Output the [X, Y] coordinate of the center of the cell containing the given text.  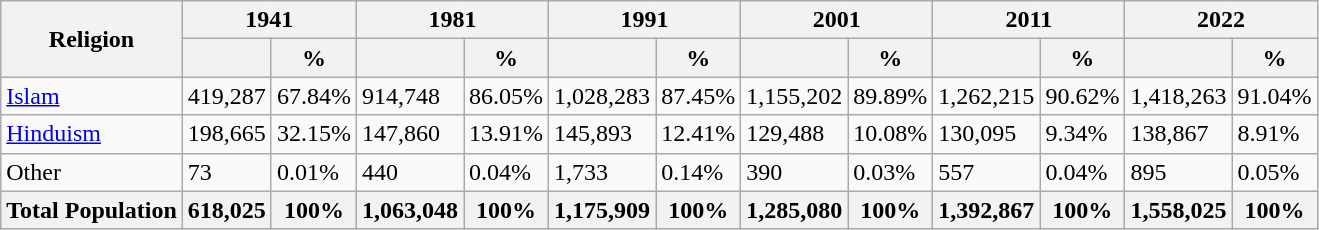
440 [410, 172]
1,558,025 [1178, 210]
147,860 [410, 134]
1,733 [602, 172]
Total Population [92, 210]
1941 [269, 20]
67.84% [314, 96]
1,262,215 [986, 96]
1,175,909 [602, 210]
87.45% [698, 96]
130,095 [986, 134]
91.04% [1274, 96]
390 [794, 172]
1991 [645, 20]
13.91% [506, 134]
Islam [92, 96]
1,063,048 [410, 210]
1,392,867 [986, 210]
0.03% [890, 172]
Hinduism [92, 134]
1981 [452, 20]
1,418,263 [1178, 96]
8.91% [1274, 134]
32.15% [314, 134]
129,488 [794, 134]
138,867 [1178, 134]
Other [92, 172]
10.08% [890, 134]
12.41% [698, 134]
90.62% [1082, 96]
Religion [92, 39]
895 [1178, 172]
2011 [1029, 20]
618,025 [226, 210]
419,287 [226, 96]
0.14% [698, 172]
198,665 [226, 134]
89.89% [890, 96]
1,155,202 [794, 96]
2022 [1221, 20]
914,748 [410, 96]
2001 [837, 20]
0.01% [314, 172]
86.05% [506, 96]
145,893 [602, 134]
1,028,283 [602, 96]
9.34% [1082, 134]
73 [226, 172]
0.05% [1274, 172]
1,285,080 [794, 210]
557 [986, 172]
